Scan for the cell matching the given text and deliver its [x, y] coordinate at center. 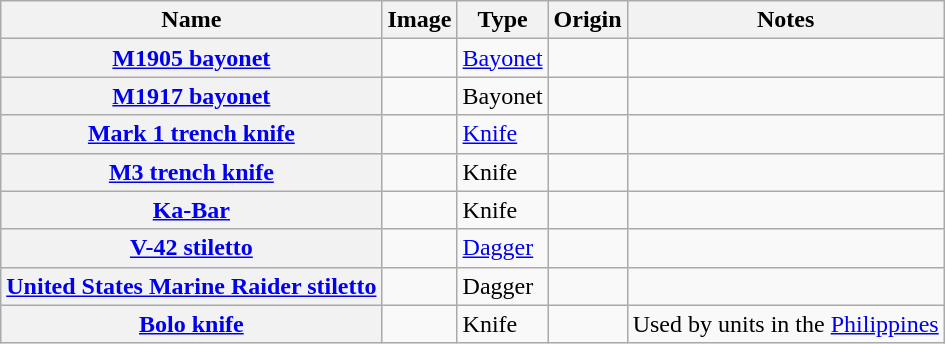
Notes [786, 20]
Used by units in the Philippines [786, 324]
Name [192, 20]
V-42 stiletto [192, 248]
M1905 bayonet [192, 58]
Image [420, 20]
United States Marine Raider stiletto [192, 286]
Ka-Bar [192, 210]
Mark 1 trench knife [192, 134]
Type [502, 20]
Bolo knife [192, 324]
Origin [588, 20]
M1917 bayonet [192, 96]
M3 trench knife [192, 172]
